Pinpoint the cell where the given text exists, returning its [X, Y] midpoint coordinate. 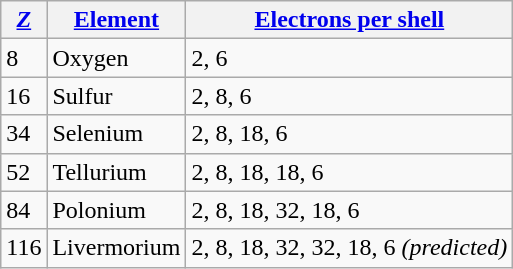
16 [24, 96]
Z [24, 20]
Polonium [116, 210]
8 [24, 58]
34 [24, 134]
84 [24, 210]
Tellurium [116, 172]
Electrons per shell [350, 20]
2, 8, 6 [350, 96]
Sulfur [116, 96]
2, 8, 18, 18, 6 [350, 172]
2, 8, 18, 32, 18, 6 [350, 210]
52 [24, 172]
2, 6 [350, 58]
Oxygen [116, 58]
2, 8, 18, 32, 32, 18, 6 (predicted) [350, 248]
Element [116, 20]
2, 8, 18, 6 [350, 134]
Livermorium [116, 248]
116 [24, 248]
Selenium [116, 134]
